Provide the (X, Y) coordinate of the cell's center where the given text is located.  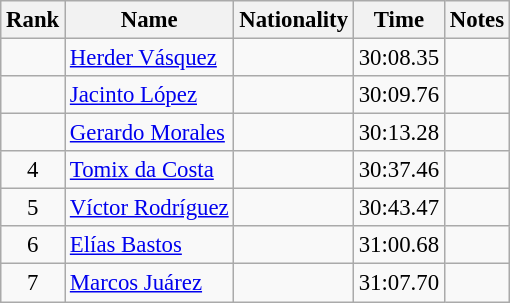
30:13.28 (398, 133)
Herder Vásquez (150, 58)
Gerardo Morales (150, 133)
31:07.70 (398, 283)
30:09.76 (398, 95)
Jacinto López (150, 95)
30:43.47 (398, 208)
Time (398, 20)
Nationality (294, 20)
31:00.68 (398, 245)
7 (33, 283)
Elías Bastos (150, 245)
Rank (33, 20)
Tomix da Costa (150, 170)
Víctor Rodríguez (150, 208)
Name (150, 20)
30:08.35 (398, 58)
30:37.46 (398, 170)
Marcos Juárez (150, 283)
4 (33, 170)
5 (33, 208)
Notes (476, 20)
6 (33, 245)
